Find where the given text appears and provide that cell's center as (X, Y) coordinate. 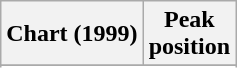
Chart (1999) (72, 34)
Peakposition (189, 34)
